Pinpoint the cell where the given text exists, returning its (x, y) midpoint coordinate. 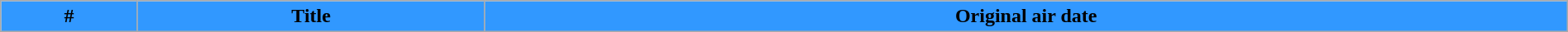
Title (311, 16)
Original air date (1025, 16)
# (69, 16)
